Return the (x, y) coordinate for the center point of the cell that contains the specified text.  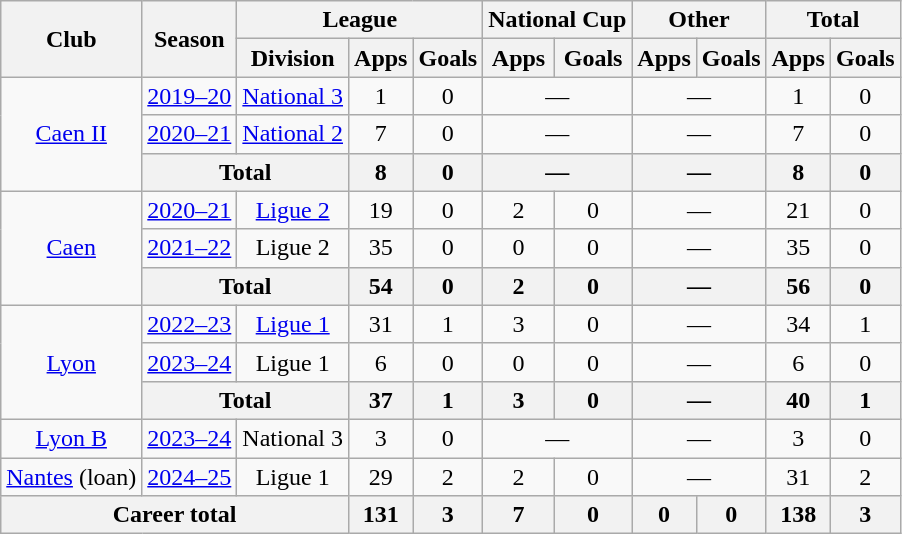
League (360, 20)
Nantes (loan) (72, 477)
Division (293, 58)
Caen (72, 248)
Other (699, 20)
Club (72, 39)
29 (381, 477)
2021–22 (190, 248)
2019–20 (190, 96)
Career total (175, 515)
21 (798, 210)
National 2 (293, 134)
34 (798, 324)
40 (798, 400)
19 (381, 210)
2024–25 (190, 477)
National Cup (558, 20)
131 (381, 515)
Lyon B (72, 438)
Caen II (72, 134)
138 (798, 515)
56 (798, 286)
Season (190, 39)
37 (381, 400)
2022–23 (190, 324)
Lyon (72, 362)
54 (381, 286)
